Provide the [x, y] coordinate of the cell's center where the given text is located.  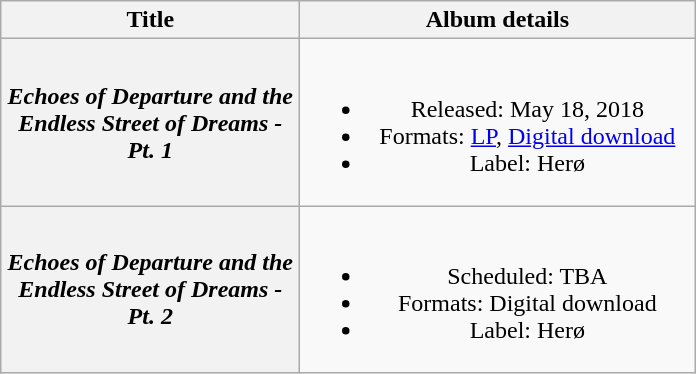
Echoes of Departure and the Endless Street of Dreams - Pt. 2 [150, 290]
Title [150, 20]
Echoes of Departure and the Endless Street of Dreams - Pt. 1 [150, 122]
Released: May 18, 2018Formats: LP, Digital downloadLabel: Herø [498, 122]
Album details [498, 20]
Scheduled: TBAFormats: Digital downloadLabel: Herø [498, 290]
